Output the [x, y] coordinate of the center of the cell containing the given text.  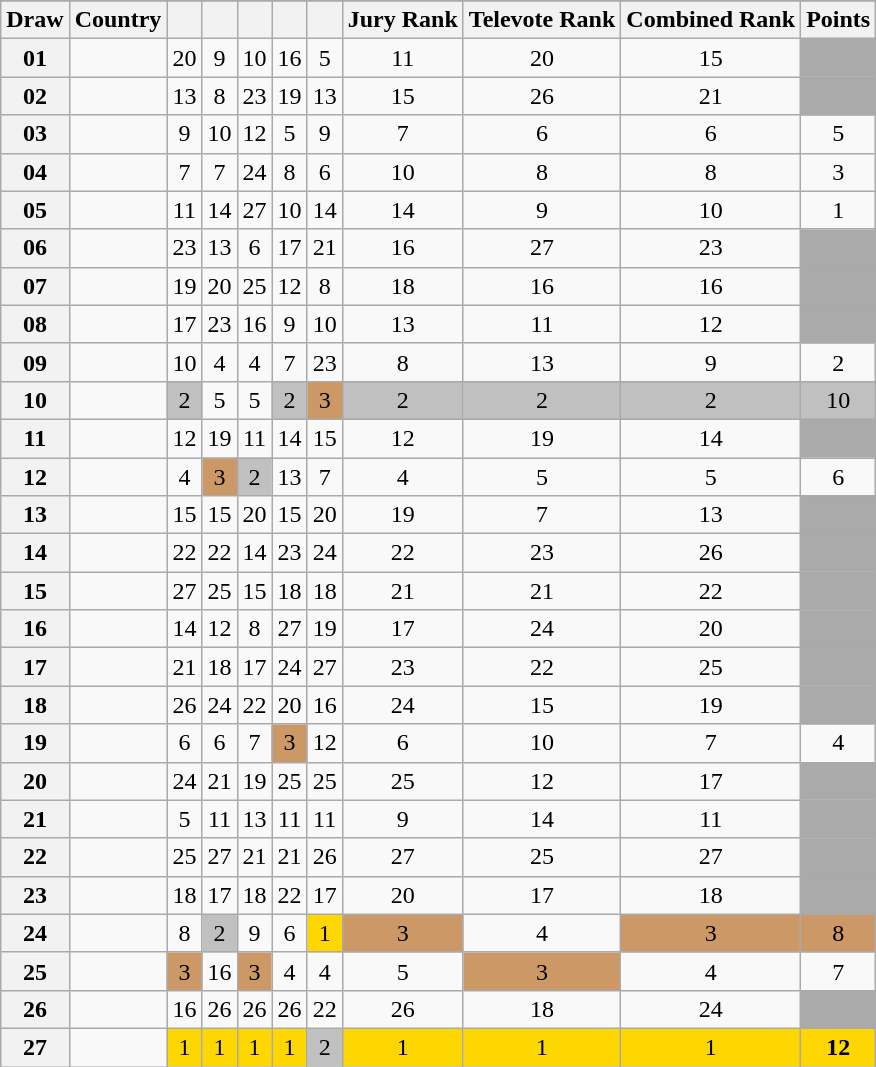
02 [35, 96]
07 [35, 286]
09 [35, 362]
Jury Rank [402, 20]
04 [35, 172]
Points [838, 20]
Televote Rank [542, 20]
Draw [35, 20]
05 [35, 210]
01 [35, 58]
08 [35, 324]
03 [35, 134]
Combined Rank [711, 20]
Country [118, 20]
06 [35, 248]
